Search for the cell housing the specified text and yield its [x, y] center coordinate. 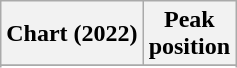
Peakposition [189, 34]
Chart (2022) [72, 34]
